Scan for the cell matching the given text and deliver its (X, Y) coordinate at center. 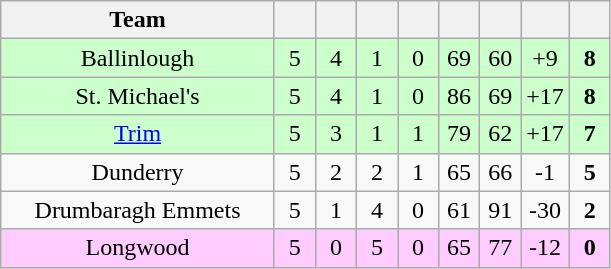
+9 (546, 58)
Dunderry (138, 172)
91 (500, 210)
Ballinlough (138, 58)
Team (138, 20)
Drumbaragh Emmets (138, 210)
79 (460, 134)
66 (500, 172)
86 (460, 96)
7 (590, 134)
St. Michael's (138, 96)
77 (500, 248)
-1 (546, 172)
Longwood (138, 248)
61 (460, 210)
Trim (138, 134)
60 (500, 58)
3 (336, 134)
62 (500, 134)
-12 (546, 248)
-30 (546, 210)
